Search for the cell housing the specified text and yield its (X, Y) center coordinate. 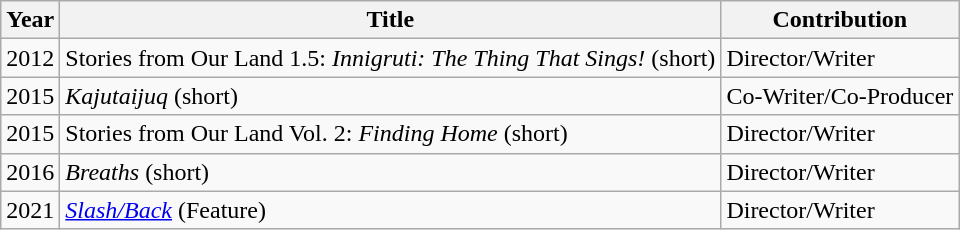
Slash/Back (Feature) (390, 210)
Breaths (short) (390, 172)
Stories from Our Land Vol. 2: Finding Home (short) (390, 134)
Kajutaijuq (short) (390, 96)
Stories from Our Land 1.5: Innigruti: The Thing That Sings! (short) (390, 58)
Title (390, 20)
2016 (30, 172)
2012 (30, 58)
2021 (30, 210)
Year (30, 20)
Contribution (840, 20)
Co-Writer/Co-Producer (840, 96)
